Pinpoint the cell where the given text exists, returning its [x, y] midpoint coordinate. 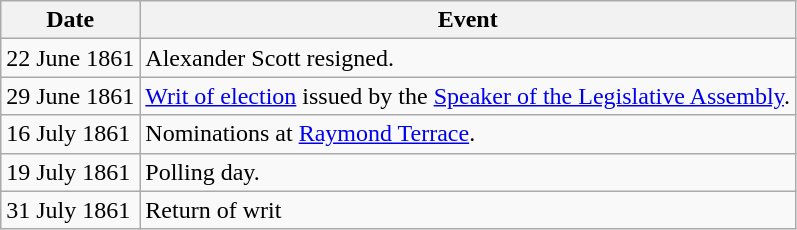
31 July 1861 [70, 210]
Date [70, 20]
Return of writ [468, 210]
22 June 1861 [70, 58]
Alexander Scott resigned. [468, 58]
Polling day. [468, 172]
19 July 1861 [70, 172]
Writ of election issued by the Speaker of the Legislative Assembly. [468, 96]
16 July 1861 [70, 134]
Event [468, 20]
Nominations at Raymond Terrace. [468, 134]
29 June 1861 [70, 96]
